Output the (X, Y) coordinate of the center of the cell containing the given text.  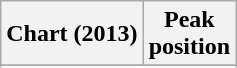
Chart (2013) (72, 34)
Peakposition (189, 34)
